Locate the cell with the specified text and output its [X, Y] center coordinate. 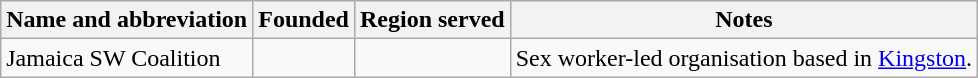
Sex worker-led organisation based in Kingston. [744, 58]
Jamaica SW Coalition [127, 58]
Name and abbreviation [127, 20]
Region served [432, 20]
Founded [304, 20]
Notes [744, 20]
